Locate the cell with the specified text and output its [X, Y] center coordinate. 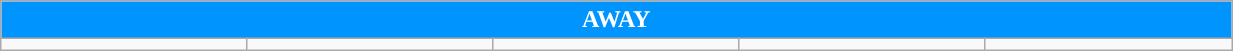
AWAY [616, 20]
